Capture the cell that displays the provided text and extract its [X, Y] central coordinate. 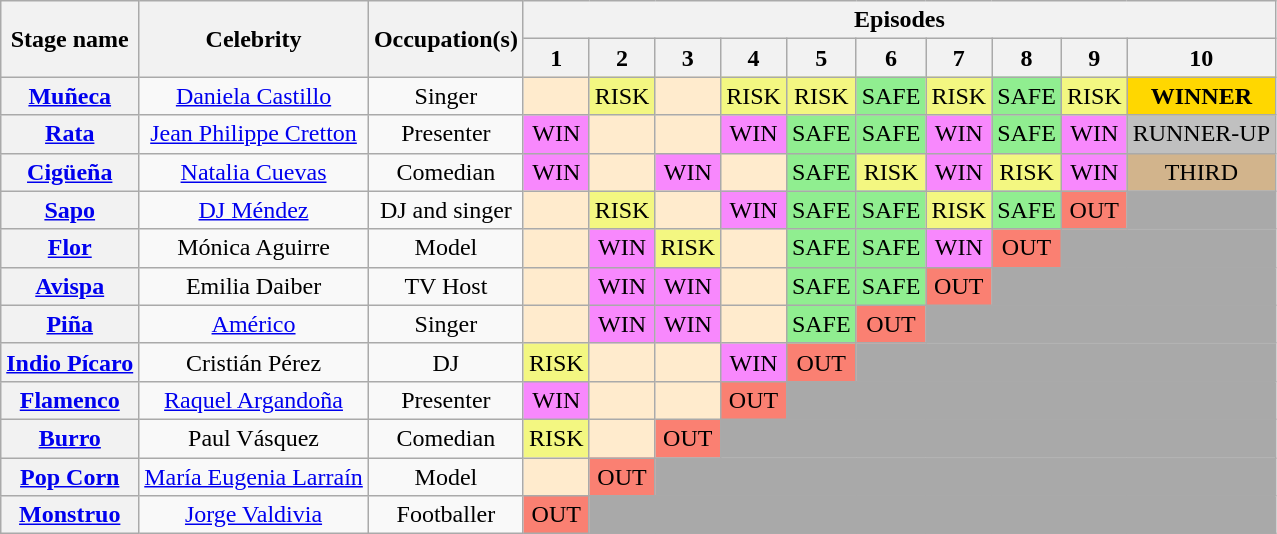
Jorge Valdivia [254, 515]
Stage name [70, 39]
THIRD [1201, 172]
DJ [446, 362]
Celebrity [254, 39]
Footballer [446, 515]
7 [959, 58]
Burro [70, 438]
DJ and singer [446, 210]
Emilia Daiber [254, 286]
Episodes [899, 20]
DJ Méndez [254, 210]
TV Host [446, 286]
Paul Vásquez [254, 438]
Flamenco [70, 400]
WINNER [1201, 96]
Avispa [70, 286]
Pop Corn [70, 477]
Raquel Argandoña [254, 400]
6 [891, 58]
Indio Pícaro [70, 362]
9 [1094, 58]
8 [1027, 58]
4 [754, 58]
Mónica Aguirre [254, 248]
Américo [254, 324]
RUNNER-UP [1201, 134]
1 [556, 58]
Piña [70, 324]
Sapo [70, 210]
Muñeca [70, 96]
María Eugenia Larraín [254, 477]
Rata [70, 134]
10 [1201, 58]
Daniela Castillo [254, 96]
Jean Philippe Cretton [254, 134]
Natalia Cuevas [254, 172]
3 [688, 58]
Cigüeña [70, 172]
Monstruo [70, 515]
Cristián Pérez [254, 362]
2 [622, 58]
Occupation(s) [446, 39]
5 [821, 58]
Flor [70, 248]
